Output the [x, y] coordinate of the center of the cell containing the given text.  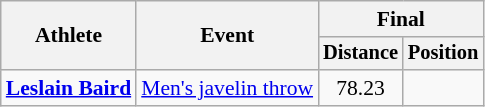
Athlete [68, 36]
78.23 [360, 88]
Event [227, 36]
Men's javelin throw [227, 88]
Leslain Baird [68, 88]
Distance [360, 54]
Position [443, 54]
Final [400, 19]
